Return the (X, Y) coordinate for the center point of the cell that contains the specified text.  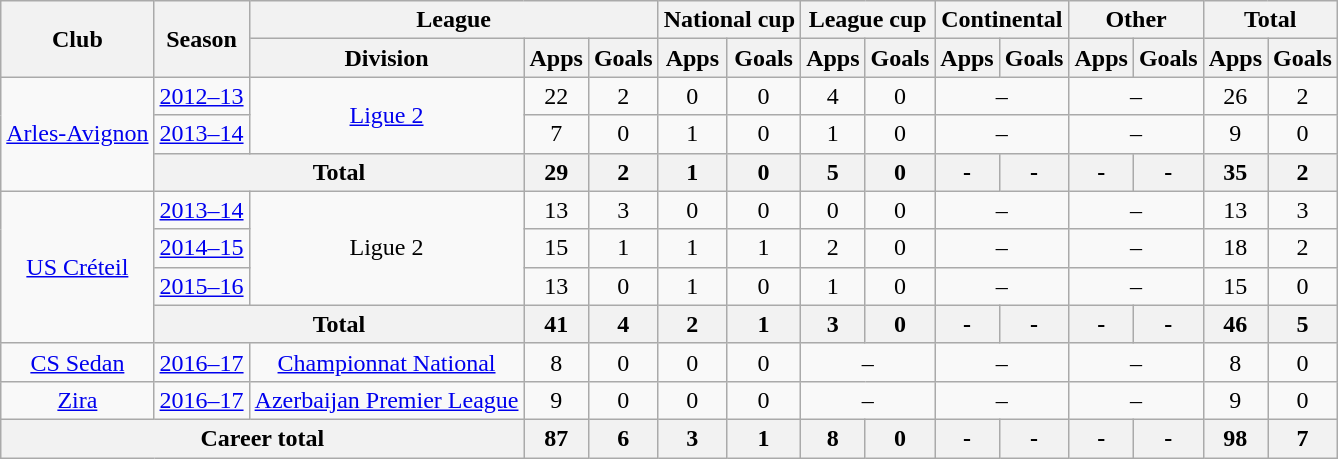
League (454, 20)
Career total (262, 438)
US Créteil (78, 267)
Arles-Avignon (78, 134)
2014–15 (202, 248)
46 (1235, 324)
29 (556, 172)
35 (1235, 172)
Season (202, 39)
22 (556, 96)
26 (1235, 96)
Other (1136, 20)
18 (1235, 248)
2012–13 (202, 96)
41 (556, 324)
League cup (868, 20)
National cup (729, 20)
Division (386, 58)
CS Sedan (78, 362)
Championnat National (386, 362)
Azerbaijan Premier League (386, 400)
Zira (78, 400)
6 (623, 438)
98 (1235, 438)
Club (78, 39)
2015–16 (202, 286)
Continental (1002, 20)
87 (556, 438)
